Pinpoint the cell where the given text exists, returning its (x, y) midpoint coordinate. 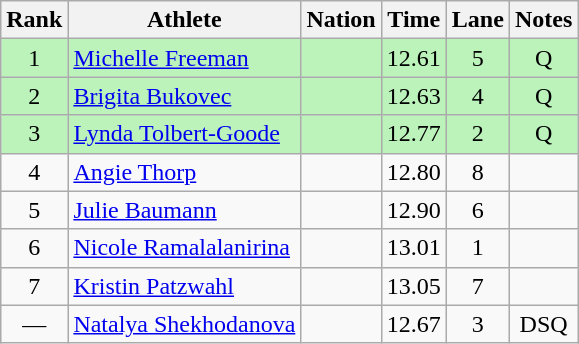
13.01 (414, 248)
Julie Baumann (184, 210)
Athlete (184, 20)
Lynda Tolbert-Goode (184, 134)
DSQ (543, 324)
Notes (543, 20)
Natalya Shekhodanova (184, 324)
Angie Thorp (184, 172)
Nicole Ramalalanirina (184, 248)
12.61 (414, 58)
Time (414, 20)
Kristin Patzwahl (184, 286)
13.05 (414, 286)
Brigita Bukovec (184, 96)
8 (478, 172)
12.67 (414, 324)
Lane (478, 20)
— (34, 324)
12.77 (414, 134)
12.63 (414, 96)
Rank (34, 20)
Nation (341, 20)
12.90 (414, 210)
Michelle Freeman (184, 58)
12.80 (414, 172)
